Determine the [X, Y] coordinate at the center of the cell enclosing the given text.  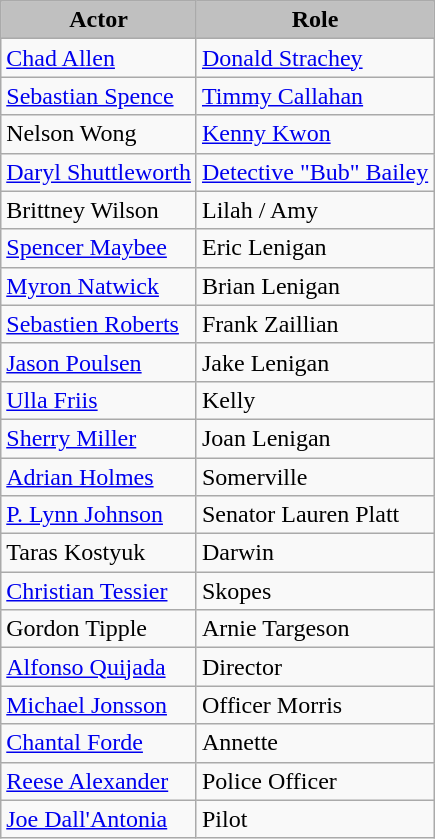
Michael Jonsson [99, 705]
Timmy Callahan [314, 96]
Spencer Maybee [99, 248]
Lilah / Amy [314, 210]
Christian Tessier [99, 591]
Alfonso Quijada [99, 667]
Donald Strachey [314, 58]
Kelly [314, 400]
Kenny Kwon [314, 134]
P. Lynn Johnson [99, 515]
Actor [99, 20]
Darwin [314, 553]
Joe Dall'Antonia [99, 819]
Senator Lauren Platt [314, 515]
Nelson Wong [99, 134]
Jake Lenigan [314, 362]
Chad Allen [99, 58]
Director [314, 667]
Sherry Miller [99, 438]
Jason Poulsen [99, 362]
Joan Lenigan [314, 438]
Skopes [314, 591]
Ulla Friis [99, 400]
Somerville [314, 477]
Annette [314, 743]
Role [314, 20]
Arnie Targeson [314, 629]
Frank Zaillian [314, 324]
Brian Lenigan [314, 286]
Myron Natwick [99, 286]
Detective "Bub" Bailey [314, 172]
Police Officer [314, 781]
Sebastien Roberts [99, 324]
Daryl Shuttleworth [99, 172]
Taras Kostyuk [99, 553]
Reese Alexander [99, 781]
Gordon Tipple [99, 629]
Sebastian Spence [99, 96]
Officer Morris [314, 705]
Brittney Wilson [99, 210]
Adrian Holmes [99, 477]
Eric Lenigan [314, 248]
Chantal Forde [99, 743]
Pilot [314, 819]
